Determine the (x, y) coordinate at the center of the cell enclosing the given text.  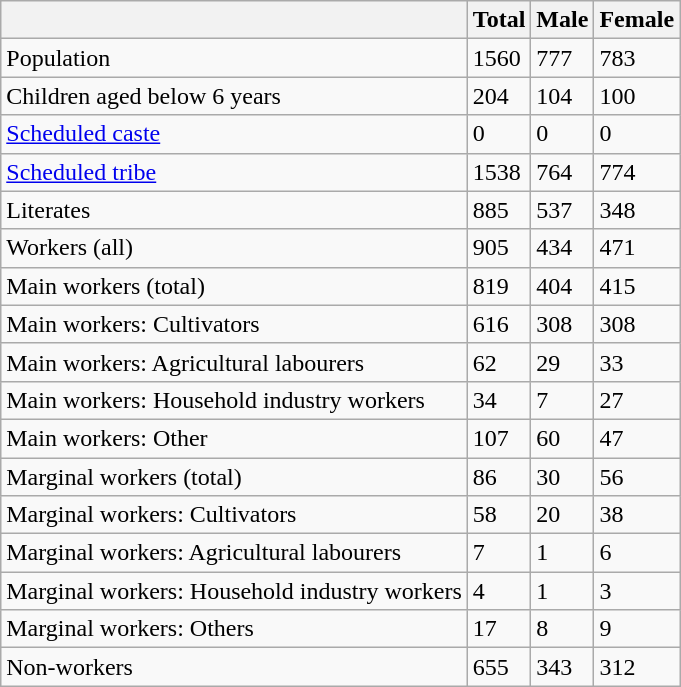
348 (637, 210)
34 (499, 400)
60 (562, 438)
33 (637, 362)
204 (499, 96)
6 (637, 553)
8 (562, 629)
20 (562, 515)
30 (562, 477)
62 (499, 362)
Scheduled tribe (234, 172)
885 (499, 210)
104 (562, 96)
Non-workers (234, 667)
777 (562, 58)
415 (637, 286)
Male (562, 20)
783 (637, 58)
Main workers: Agricultural labourers (234, 362)
312 (637, 667)
819 (499, 286)
Workers (all) (234, 248)
Female (637, 20)
Main workers (total) (234, 286)
29 (562, 362)
774 (637, 172)
Total (499, 20)
Marginal workers: Household industry workers (234, 591)
537 (562, 210)
905 (499, 248)
Main workers: Household industry workers (234, 400)
471 (637, 248)
Population (234, 58)
Children aged below 6 years (234, 96)
Main workers: Cultivators (234, 324)
38 (637, 515)
107 (499, 438)
58 (499, 515)
Marginal workers (total) (234, 477)
Main workers: Other (234, 438)
47 (637, 438)
343 (562, 667)
Scheduled caste (234, 134)
404 (562, 286)
Literates (234, 210)
86 (499, 477)
655 (499, 667)
616 (499, 324)
17 (499, 629)
764 (562, 172)
100 (637, 96)
56 (637, 477)
4 (499, 591)
Marginal workers: Cultivators (234, 515)
1560 (499, 58)
Marginal workers: Agricultural labourers (234, 553)
3 (637, 591)
434 (562, 248)
27 (637, 400)
1538 (499, 172)
Marginal workers: Others (234, 629)
9 (637, 629)
